Determine the [x, y] coordinate at the center of the cell enclosing the given text.  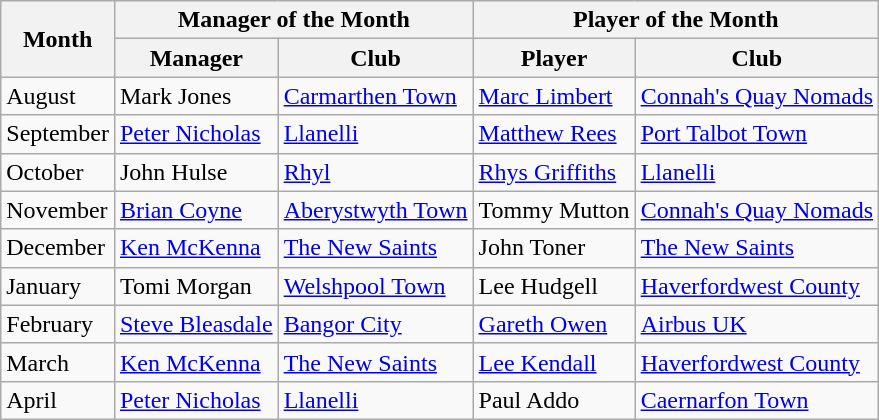
Steve Bleasdale [196, 324]
Rhyl [376, 172]
Lee Kendall [554, 362]
Bangor City [376, 324]
Month [58, 39]
Airbus UK [756, 324]
December [58, 248]
John Toner [554, 248]
Paul Addo [554, 400]
Aberystwyth Town [376, 210]
Player [554, 58]
Matthew Rees [554, 134]
Player of the Month [676, 20]
August [58, 96]
November [58, 210]
Port Talbot Town [756, 134]
Rhys Griffiths [554, 172]
Brian Coyne [196, 210]
Gareth Owen [554, 324]
April [58, 400]
Lee Hudgell [554, 286]
Welshpool Town [376, 286]
March [58, 362]
Tommy Mutton [554, 210]
Manager of the Month [294, 20]
September [58, 134]
Marc Limbert [554, 96]
October [58, 172]
Carmarthen Town [376, 96]
Tomi Morgan [196, 286]
Manager [196, 58]
Caernarfon Town [756, 400]
January [58, 286]
Mark Jones [196, 96]
John Hulse [196, 172]
February [58, 324]
